Pinpoint the cell where the given text exists, returning its [x, y] midpoint coordinate. 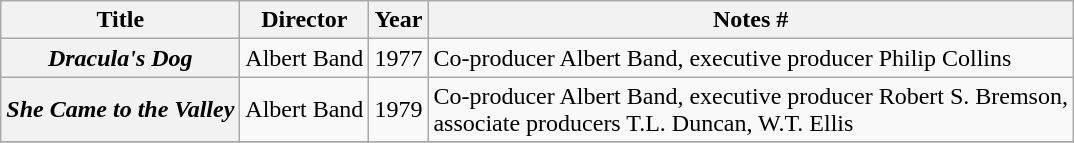
Title [120, 20]
Director [304, 20]
Dracula's Dog [120, 58]
Notes # [751, 20]
She Came to the Valley [120, 110]
Co-producer Albert Band, executive producer Robert S. Bremson,associate producers T.L. Duncan, W.T. Ellis [751, 110]
Co-producer Albert Band, executive producer Philip Collins [751, 58]
Year [398, 20]
1977 [398, 58]
1979 [398, 110]
